Extract the [x, y] coordinate from the center of the cell holding the provided text.  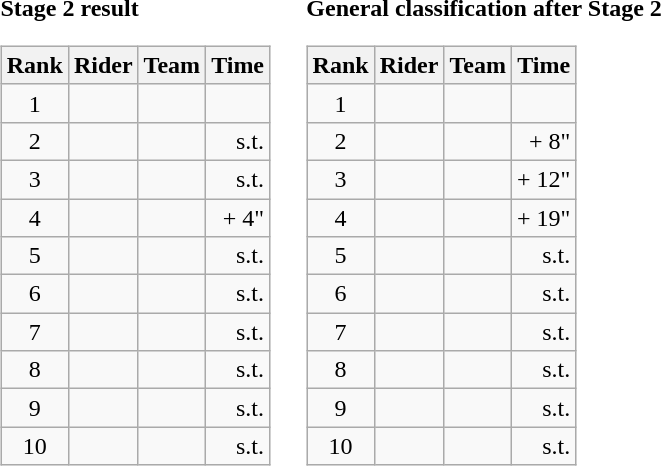
+ 4" [238, 217]
+ 12" [543, 179]
+ 8" [543, 141]
+ 19" [543, 217]
